From the cell containing the given text, extract its center point as (x, y) coordinate. 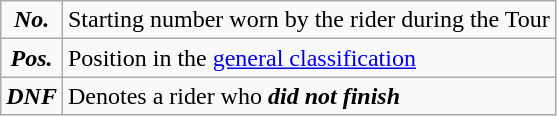
Starting number worn by the rider during the Tour (308, 20)
Pos. (32, 58)
Position in the general classification (308, 58)
No. (32, 20)
DNF (32, 96)
Denotes a rider who did not finish (308, 96)
